For the text-containing cell, return its midpoint in (x, y) coordinate format. 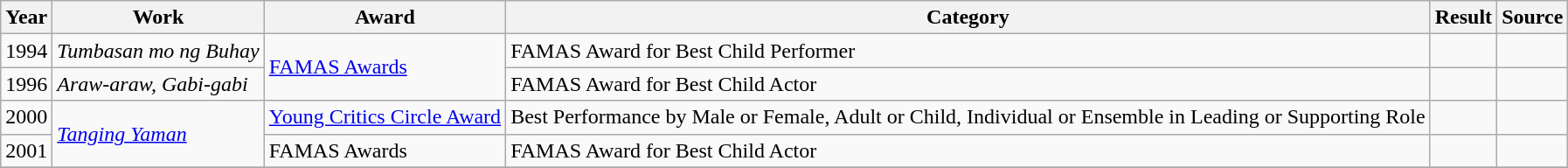
Category (968, 17)
2000 (26, 117)
Tanging Yaman (158, 134)
Best Performance by Male or Female, Adult or Child, Individual or Ensemble in Leading or Supporting Role (968, 117)
1996 (26, 84)
Year (26, 17)
1994 (26, 51)
Result (1463, 17)
Work (158, 17)
2001 (26, 150)
Tumbasan mo ng Buhay (158, 51)
Araw-araw, Gabi-gabi (158, 84)
FAMAS Award for Best Child Performer (968, 51)
Source (1533, 17)
Award (385, 17)
Young Critics Circle Award (385, 117)
